Pinpoint the cell where the given text exists, returning its (X, Y) midpoint coordinate. 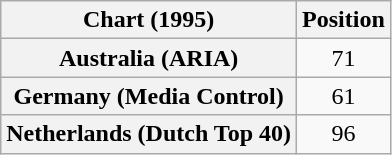
96 (344, 134)
Chart (1995) (149, 20)
Australia (ARIA) (149, 58)
Position (344, 20)
Netherlands (Dutch Top 40) (149, 134)
61 (344, 96)
Germany (Media Control) (149, 96)
71 (344, 58)
